Pinpoint the cell where the given text exists, returning its (X, Y) midpoint coordinate. 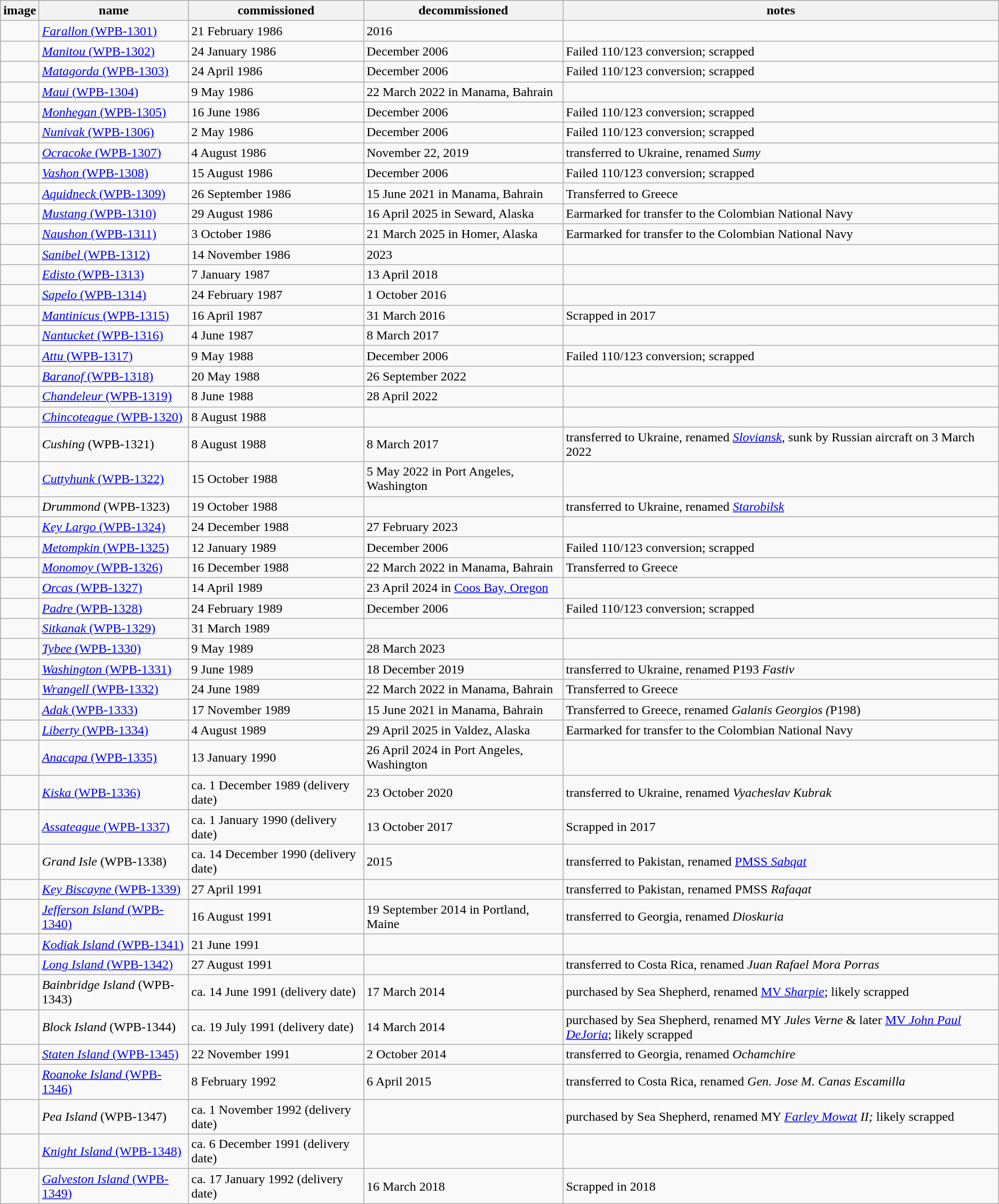
4 August 1986 (276, 153)
Manitou (WPB-1302) (114, 51)
Adak (WPB-1333) (114, 710)
ca. 14 December 1990 (delivery date) (276, 861)
26 September 1986 (276, 193)
21 March 2025 in Homer, Alaska (463, 234)
Ocracoke (WPB-1307) (114, 153)
Kiska (WPB-1336) (114, 792)
purchased by Sea Shepherd, renamed MY Jules Verne & later MV John Paul DeJoria; likely scrapped (781, 1027)
November 22, 2019 (463, 153)
19 October 1988 (276, 506)
transferred to Costa Rica, renamed Gen. Jose M. Canas Escamilla (781, 1082)
Padre (WPB-1328) (114, 608)
16 June 1986 (276, 112)
Matagorda (WPB-1303) (114, 72)
decommissioned (463, 11)
purchased by Sea Shepherd, renamed MY Farley Mowat II; likely scrapped (781, 1116)
Mustang (WPB-1310) (114, 213)
16 December 1988 (276, 567)
Anacapa (WPB-1335) (114, 758)
Mantinicus (WPB-1315) (114, 315)
31 March 2016 (463, 315)
14 November 1986 (276, 255)
Knight Island (WPB-1348) (114, 1152)
ca. 14 June 1991 (delivery date) (276, 992)
Chincoteague (WPB-1320) (114, 417)
Jefferson Island (WPB-1340) (114, 917)
commissioned (276, 11)
ca. 6 December 1991 (delivery date) (276, 1152)
24 June 1989 (276, 690)
9 May 1989 (276, 649)
Kodiak Island (WPB-1341) (114, 944)
Aquidneck (WPB-1309) (114, 193)
6 April 2015 (463, 1082)
Naushon (WPB-1311) (114, 234)
2 May 1986 (276, 132)
29 August 1986 (276, 213)
Orcas (WPB-1327) (114, 588)
transferred to Ukraine, renamed Starobilsk (781, 506)
17 November 1989 (276, 710)
transferred to Georgia, renamed Dioskuria (781, 917)
23 October 2020 (463, 792)
29 April 2025 in Valdez, Alaska (463, 730)
13 January 1990 (276, 758)
ca. 1 January 1990 (delivery date) (276, 827)
7 January 1987 (276, 275)
1 October 2016 (463, 295)
Farallon (WPB-1301) (114, 31)
Transferred to Greece, renamed Galanis Georgios (P198) (781, 710)
2015 (463, 861)
27 February 2023 (463, 527)
transferred to Pakistan, renamed PMSS Rafaqat (781, 889)
Monhegan (WPB-1305) (114, 112)
Cushing (WPB-1321) (114, 444)
5 May 2022 in Port Angeles, Washington (463, 479)
transferred to Costa Rica, renamed Juan Rafael Mora Porras (781, 964)
19 September 2014 in Portland, Maine (463, 917)
2023 (463, 255)
14 April 1989 (276, 588)
8 June 1988 (276, 397)
16 April 1987 (276, 315)
Bainbridge Island (WPB-1343) (114, 992)
ca. 1 November 1992 (delivery date) (276, 1116)
26 April 2024 in Port Angeles, Washington (463, 758)
Baranof (WPB-1318) (114, 376)
16 March 2018 (463, 1186)
transferred to Ukraine, renamed Vyacheslav Kubrak (781, 792)
20 May 1988 (276, 376)
ca. 17 January 1992 (delivery date) (276, 1186)
Edisto (WPB-1313) (114, 275)
Metompkin (WPB-1325) (114, 547)
transferred to Pakistan, renamed PMSS Sabqat (781, 861)
Key Largo (WPB-1324) (114, 527)
13 April 2018 (463, 275)
23 April 2024 in Coos Bay, Oregon (463, 588)
24 February 1989 (276, 608)
27 April 1991 (276, 889)
14 March 2014 (463, 1027)
16 August 1991 (276, 917)
Sanibel (WPB-1312) (114, 255)
Galveston Island (WPB-1349) (114, 1186)
21 June 1991 (276, 944)
Long Island (WPB-1342) (114, 964)
24 February 1987 (276, 295)
notes (781, 11)
Wrangell (WPB-1332) (114, 690)
15 October 1988 (276, 479)
24 January 1986 (276, 51)
Staten Island (WPB-1345) (114, 1055)
Scrapped in 2018 (781, 1186)
31 March 1989 (276, 629)
Monomoy (WPB-1326) (114, 567)
purchased by Sea Shepherd, renamed MV Sharpie; likely scrapped (781, 992)
transferred to Ukraine, renamed P193 Fastiv (781, 669)
Assateague (WPB-1337) (114, 827)
Liberty (WPB-1334) (114, 730)
Pea Island (WPB-1347) (114, 1116)
3 October 1986 (276, 234)
17 March 2014 (463, 992)
Drummond (WPB-1323) (114, 506)
9 May 1986 (276, 92)
transferred to Ukraine, renamed Sloviansk, sunk by Russian aircraft on 3 March 2022 (781, 444)
Washington (WPB-1331) (114, 669)
Chandeleur (WPB-1319) (114, 397)
13 October 2017 (463, 827)
9 May 1988 (276, 356)
2016 (463, 31)
12 January 1989 (276, 547)
ca. 1 December 1989 (delivery date) (276, 792)
9 June 1989 (276, 669)
transferred to Georgia, renamed Ochamchire (781, 1055)
Roanoke Island (WPB-1346) (114, 1082)
24 December 1988 (276, 527)
Tybee (WPB-1330) (114, 649)
15 August 1986 (276, 173)
Sapelo (WPB-1314) (114, 295)
28 March 2023 (463, 649)
Cuttyhunk (WPB-1322) (114, 479)
Grand Isle (WPB-1338) (114, 861)
ca. 19 July 1991 (delivery date) (276, 1027)
26 September 2022 (463, 376)
Nunivak (WPB-1306) (114, 132)
18 December 2019 (463, 669)
8 February 1992 (276, 1082)
Block Island (WPB-1344) (114, 1027)
Nantucket (WPB-1316) (114, 336)
Attu (WPB-1317) (114, 356)
22 November 1991 (276, 1055)
27 August 1991 (276, 964)
24 April 1986 (276, 72)
4 June 1987 (276, 336)
Sitkanak (WPB-1329) (114, 629)
Key Biscayne (WPB-1339) (114, 889)
Vashon (WPB-1308) (114, 173)
16 April 2025 in Seward, Alaska (463, 213)
4 August 1989 (276, 730)
2 October 2014 (463, 1055)
28 April 2022 (463, 397)
transferred to Ukraine, renamed Sumy (781, 153)
21 February 1986 (276, 31)
Maui (WPB-1304) (114, 92)
name (114, 11)
image (20, 11)
